For the text-containing cell, return its midpoint in [x, y] coordinate format. 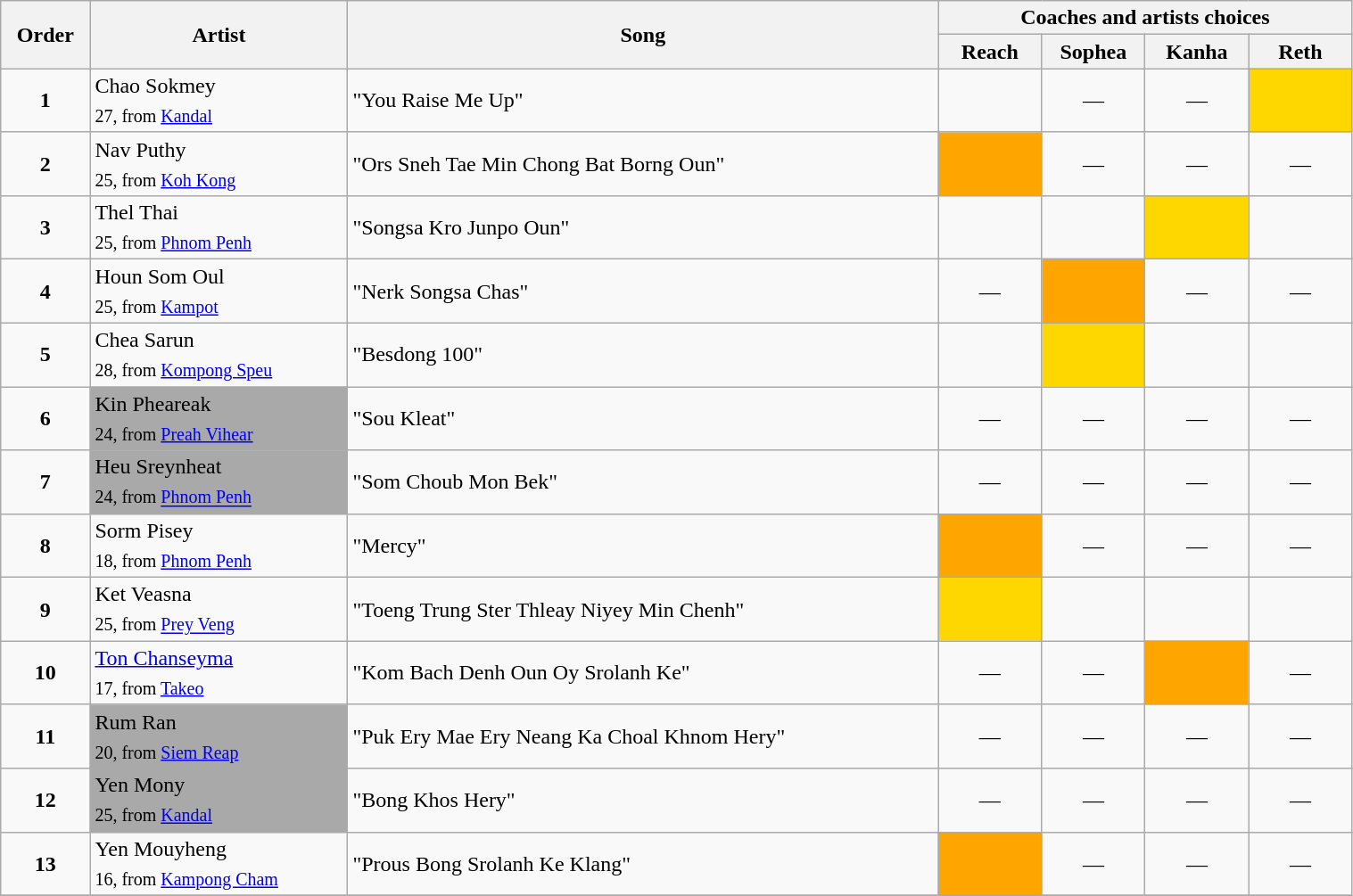
Nav Puthy25, from Koh Kong [219, 164]
7 [45, 481]
12 [45, 801]
"You Raise Me Up" [643, 100]
Sophea [1093, 52]
Reth [1300, 52]
"Bong Khos Hery" [643, 801]
Chao Sokmey27, from Kandal [219, 100]
Yen Mouyheng16, from Kampong Cham [219, 863]
13 [45, 863]
Reach [990, 52]
"Toeng Trung Ster Thleay Niyey Min Chenh" [643, 610]
Artist [219, 35]
Kin Pheareak24, from Preah Vihear [219, 419]
"Prous Bong Srolanh Ke Klang" [643, 863]
5 [45, 355]
10 [45, 672]
Heu Sreynheat24, from Phnom Penh [219, 481]
Order [45, 35]
"Nerk Songsa Chas" [643, 291]
Kanha [1197, 52]
8 [45, 546]
"Puk Ery Mae Ery Neang Ka Choal Khnom Hery" [643, 736]
Coaches and artists choices [1145, 18]
"Sou Kleat" [643, 419]
Ton Chanseyma17, from Takeo [219, 672]
"Mercy" [643, 546]
"Som Choub Mon Bek" [643, 481]
9 [45, 610]
Chea Sarun28, from Kompong Speu [219, 355]
Ket Veasna25, from Prey Veng [219, 610]
"Songsa Kro Junpo Oun" [643, 228]
3 [45, 228]
Houn Som Oul25, from Kampot [219, 291]
2 [45, 164]
Song [643, 35]
"Besdong 100" [643, 355]
Thel Thai25, from Phnom Penh [219, 228]
"Ors Sneh Tae Min Chong Bat Borng Oun" [643, 164]
6 [45, 419]
"Kom Bach Denh Oun Oy Srolanh Ke" [643, 672]
4 [45, 291]
1 [45, 100]
11 [45, 736]
Sorm Pisey18, from Phnom Penh [219, 546]
Yen Mony25, from Kandal [219, 801]
Rum Ran20, from Siem Reap [219, 736]
